Output the [X, Y] coordinate of the center of the cell containing the given text.  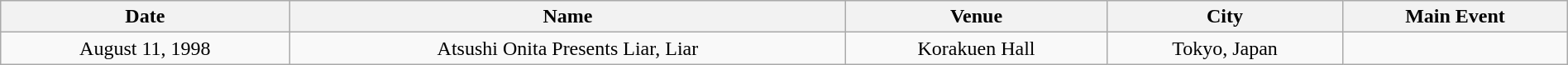
Atsushi Onita Presents Liar, Liar [567, 48]
Korakuen Hall [976, 48]
Date [146, 17]
Name [567, 17]
August 11, 1998 [146, 48]
Tokyo, Japan [1225, 48]
City [1225, 17]
Venue [976, 17]
Main Event [1456, 17]
